Scan for the cell matching the given text and deliver its [x, y] coordinate at center. 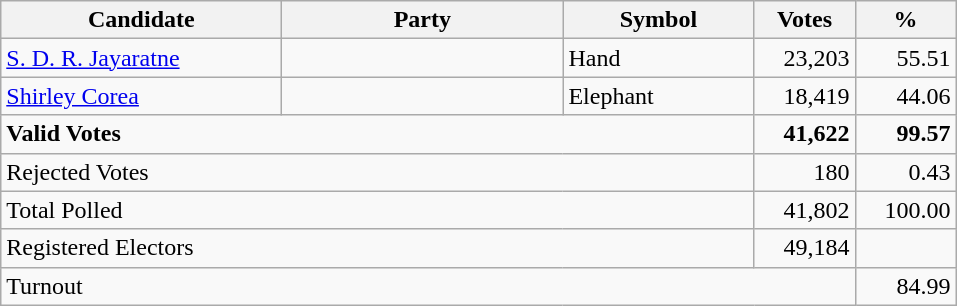
% [906, 20]
99.57 [906, 134]
Votes [804, 20]
0.43 [906, 172]
180 [804, 172]
100.00 [906, 210]
23,203 [804, 58]
Shirley Corea [142, 96]
55.51 [906, 58]
49,184 [804, 248]
Rejected Votes [378, 172]
Turnout [428, 286]
84.99 [906, 286]
41,802 [804, 210]
Registered Electors [378, 248]
Valid Votes [378, 134]
Party [422, 20]
Symbol [658, 20]
Hand [658, 58]
Candidate [142, 20]
18,419 [804, 96]
S. D. R. Jayaratne [142, 58]
41,622 [804, 134]
Total Polled [378, 210]
Elephant [658, 96]
44.06 [906, 96]
